Detect which cell encompasses the target text, then output its (x, y) center coordinate. 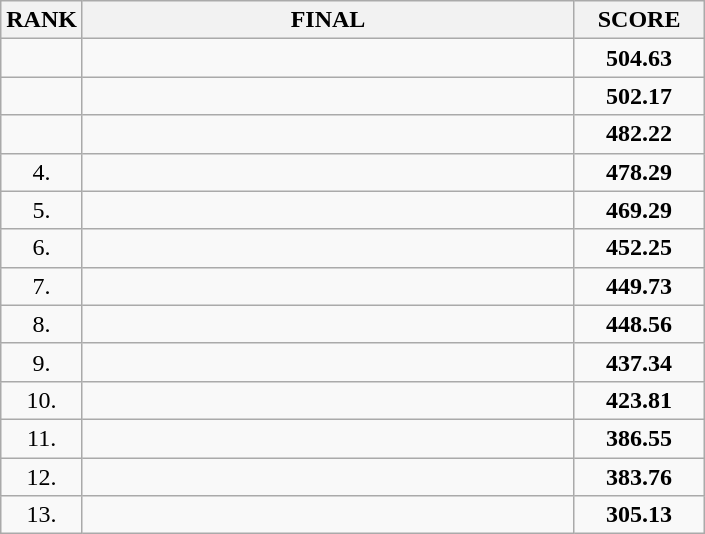
423.81 (640, 400)
10. (42, 400)
482.22 (640, 134)
449.73 (640, 286)
4. (42, 172)
437.34 (640, 362)
448.56 (640, 324)
6. (42, 248)
SCORE (640, 20)
502.17 (640, 96)
12. (42, 477)
7. (42, 286)
386.55 (640, 438)
469.29 (640, 210)
5. (42, 210)
13. (42, 515)
9. (42, 362)
FINAL (328, 20)
RANK (42, 20)
504.63 (640, 58)
305.13 (640, 515)
11. (42, 438)
478.29 (640, 172)
383.76 (640, 477)
452.25 (640, 248)
8. (42, 324)
